Detect which cell encompasses the target text, then output its (x, y) center coordinate. 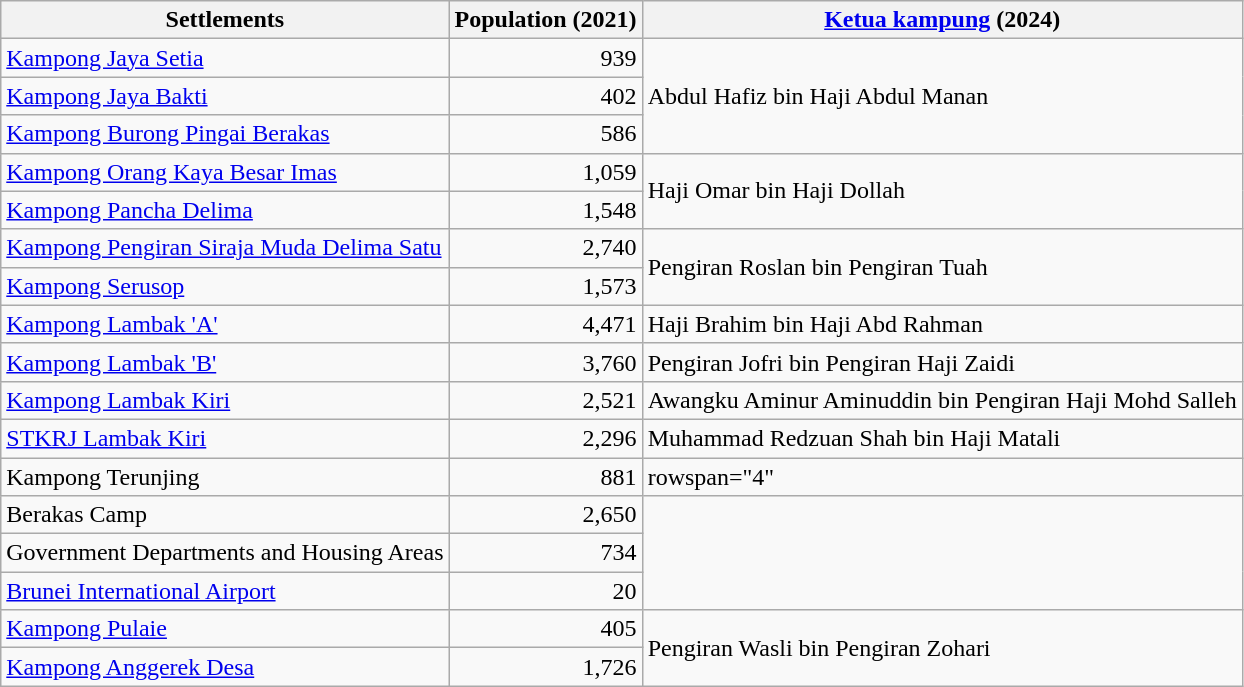
734 (546, 553)
Settlements (225, 20)
2,296 (546, 438)
3,760 (546, 362)
1,059 (546, 172)
20 (546, 591)
Kampong Pengiran Siraja Muda Delima Satu (225, 248)
Pengiran Jofri bin Pengiran Haji Zaidi (942, 362)
Kampong Jaya Bakti (225, 96)
Berakas Camp (225, 515)
881 (546, 477)
1,548 (546, 210)
STKRJ Lambak Kiri (225, 438)
Kampong Orang Kaya Besar Imas (225, 172)
Kampong Pulaie (225, 629)
1,573 (546, 286)
Haji Brahim bin Haji Abd Rahman (942, 324)
2,740 (546, 248)
939 (546, 58)
Ketua kampung (2024) (942, 20)
Kampong Lambak 'A' (225, 324)
Kampong Jaya Setia (225, 58)
Brunei International Airport (225, 591)
Kampong Burong Pingai Berakas (225, 134)
2,650 (546, 515)
1,726 (546, 667)
Kampong Lambak Kiri (225, 400)
402 (546, 96)
Muhammad Redzuan Shah bin Haji Matali (942, 438)
Pengiran Roslan bin Pengiran Tuah (942, 267)
2,521 (546, 400)
Kampong Terunjing (225, 477)
Haji Omar bin Haji Dollah (942, 191)
4,471 (546, 324)
Kampong Serusop (225, 286)
Kampong Pancha Delima (225, 210)
Government Departments and Housing Areas (225, 553)
rowspan="4" (942, 477)
Pengiran Wasli bin Pengiran Zohari (942, 648)
405 (546, 629)
Kampong Anggerek Desa (225, 667)
586 (546, 134)
Awangku Aminur Aminuddin bin Pengiran Haji Mohd Salleh (942, 400)
Population (2021) (546, 20)
Kampong Lambak 'B' (225, 362)
Abdul Hafiz bin Haji Abdul Manan (942, 96)
